Pinpoint the cell where the given text exists, returning its (x, y) midpoint coordinate. 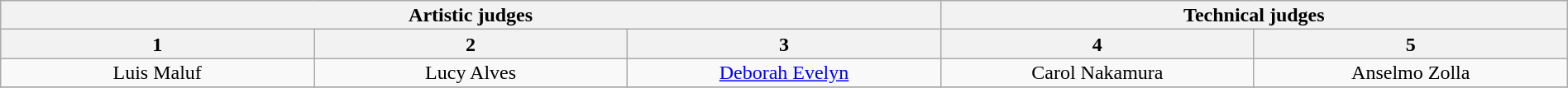
5 (1411, 44)
Luis Maluf (157, 72)
4 (1097, 44)
Artistic judges (471, 15)
Lucy Alves (471, 72)
Anselmo Zolla (1411, 72)
1 (157, 44)
Technical judges (1254, 15)
Deborah Evelyn (784, 72)
2 (471, 44)
3 (784, 44)
Carol Nakamura (1097, 72)
